Return the (X, Y) coordinate for the center point of the cell that contains the specified text.  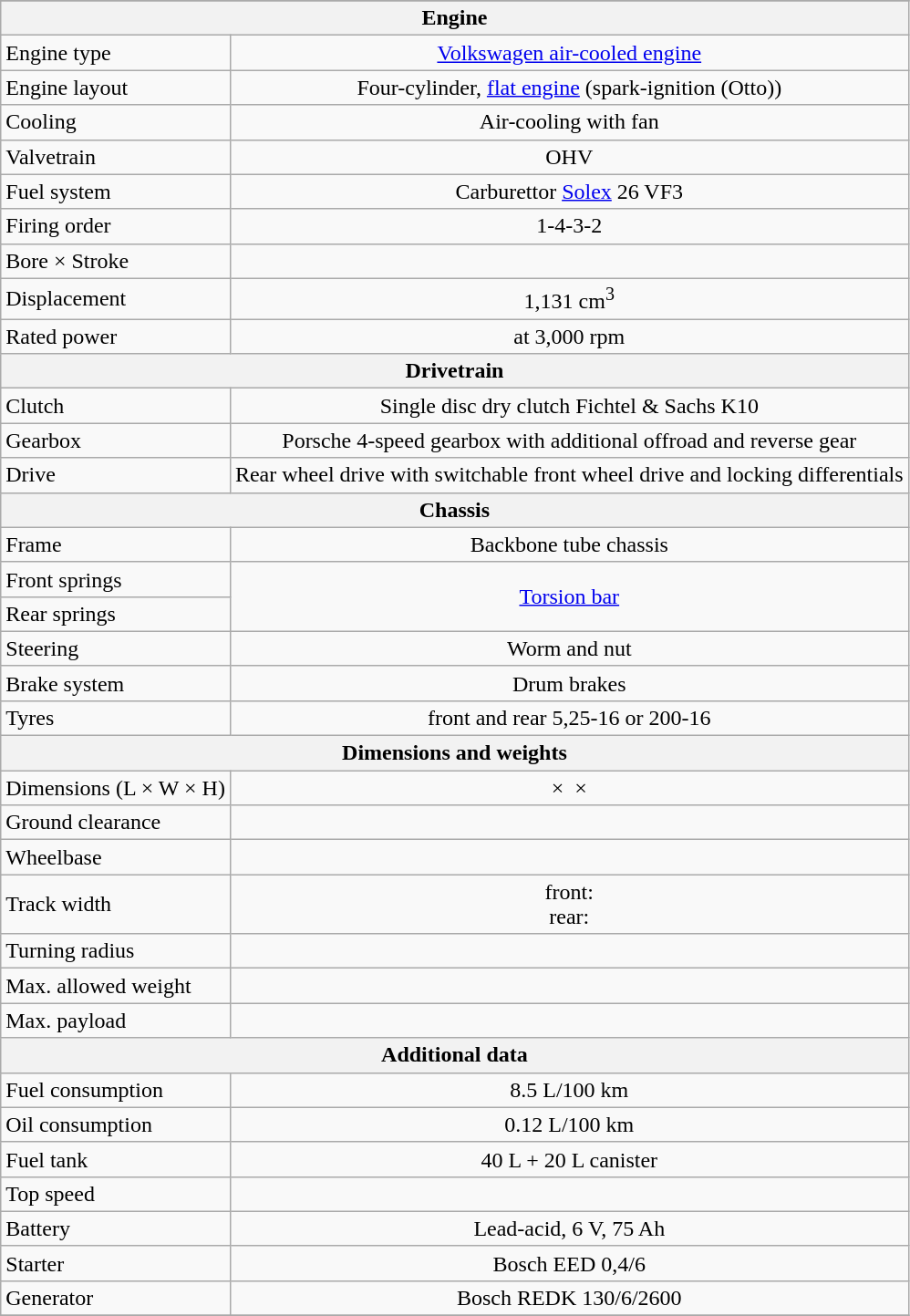
Cooling (116, 122)
0.12 L/100 km (569, 1124)
Generator (116, 1298)
Engine type (116, 53)
OHV (569, 157)
Porsche 4-speed gearbox with additional offroad and reverse gear (569, 440)
at 3,000 rpm (569, 337)
Clutch (116, 406)
8.5 L/100 km (569, 1090)
Starter (116, 1263)
Chassis (454, 510)
Carburettor Solex 26 VF3 (569, 192)
Single disc dry clutch Fichtel & Sachs K10 (569, 406)
Top speed (116, 1194)
1-4-3-2 (569, 226)
Fuel system (116, 192)
Air-cooling with fan (569, 122)
front: rear: (569, 905)
Wheelbase (116, 857)
Brake system (116, 683)
Front springs (116, 579)
Frame (116, 544)
Max. payload (116, 1021)
Bore × Stroke (116, 261)
Drive (116, 475)
Fuel consumption (116, 1090)
Drum brakes (569, 683)
1,131 cm3 (569, 299)
Track width (116, 905)
Displacement (116, 299)
40 L + 20 L canister (569, 1159)
Engine layout (116, 88)
Torsion bar (569, 596)
Dimensions (L × W × H) (116, 788)
Four-cylinder, flat engine (spark-ignition (Otto)) (569, 88)
Battery (116, 1228)
Drivetrain (454, 371)
front and rear 5,25-16 or 200-16 (569, 718)
Firing order (116, 226)
Rated power (116, 337)
Steering (116, 648)
Additional data (454, 1055)
Gearbox (116, 440)
Worm and nut (569, 648)
Tyres (116, 718)
Bosch EED 0,4/6 (569, 1263)
Turning radius (116, 951)
Dimensions and weights (454, 753)
Rear springs (116, 614)
Rear wheel drive with switchable front wheel drive and locking differentials (569, 475)
Lead-acid, 6 V, 75 Ah (569, 1228)
Oil consumption (116, 1124)
Fuel tank (116, 1159)
Ground clearance (116, 823)
× × (569, 788)
Backbone tube chassis (569, 544)
Max. allowed weight (116, 986)
Valvetrain (116, 157)
Engine (454, 18)
Volkswagen air-cooled engine (569, 53)
Bosch REDK 130/6/2600 (569, 1298)
